Detect which cell encompasses the target text, then output its (x, y) center coordinate. 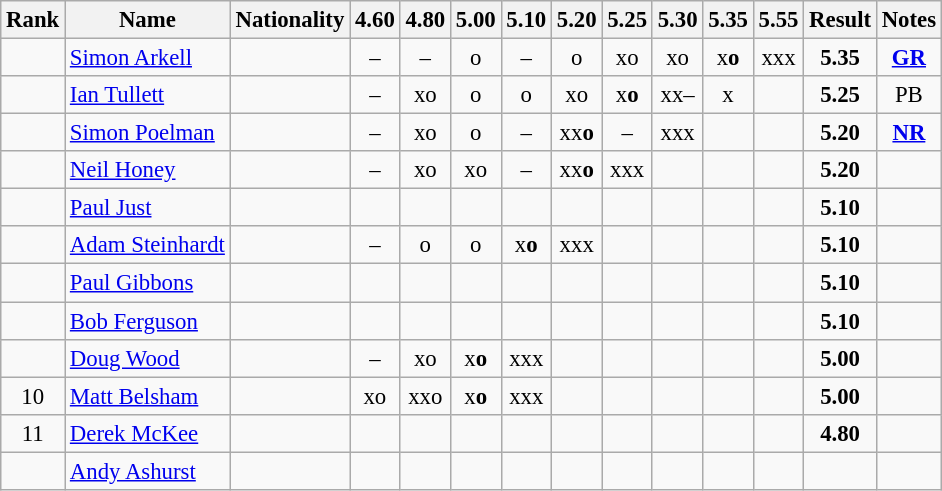
xx– (677, 95)
NR (908, 133)
Result (840, 20)
x (728, 95)
Paul Just (148, 208)
Rank (33, 20)
Andy Ashurst (148, 471)
Nationality (290, 20)
11 (33, 433)
Simon Arkell (148, 58)
Derek McKee (148, 433)
Ian Tullett (148, 95)
Name (148, 20)
5.30 (677, 20)
Notes (908, 20)
Adam Steinhardt (148, 245)
GR (908, 58)
Simon Poelman (148, 133)
Bob Ferguson (148, 321)
Paul Gibbons (148, 283)
Doug Wood (148, 358)
Neil Honey (148, 170)
10 (33, 396)
Matt Belsham (148, 396)
5.55 (778, 20)
4.60 (375, 20)
PB (908, 95)
